Determine the (X, Y) coordinate at the center of the cell enclosing the given text.  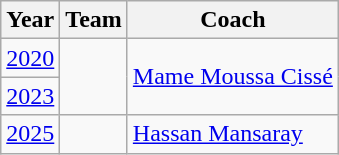
Hassan Mansaray (232, 134)
2025 (30, 134)
Mame Moussa Cissé (232, 77)
2023 (30, 96)
2020 (30, 58)
Team (94, 20)
Coach (232, 20)
Year (30, 20)
